Scan for the cell matching the given text and deliver its (X, Y) coordinate at center. 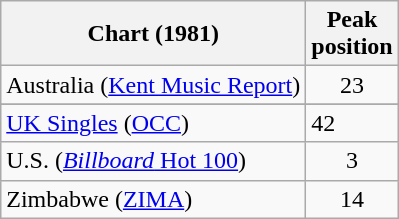
Peakposition (352, 34)
U.S. (Billboard Hot 100) (154, 161)
42 (352, 123)
14 (352, 199)
3 (352, 161)
UK Singles (OCC) (154, 123)
Chart (1981) (154, 34)
Zimbabwe (ZIMA) (154, 199)
23 (352, 85)
Australia (Kent Music Report) (154, 85)
